Determine the (X, Y) coordinate at the center of the cell enclosing the given text.  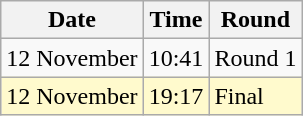
Round (256, 20)
Time (176, 20)
19:17 (176, 96)
Final (256, 96)
10:41 (176, 58)
Round 1 (256, 58)
Date (72, 20)
